Pinpoint the cell where the given text exists, returning its (X, Y) midpoint coordinate. 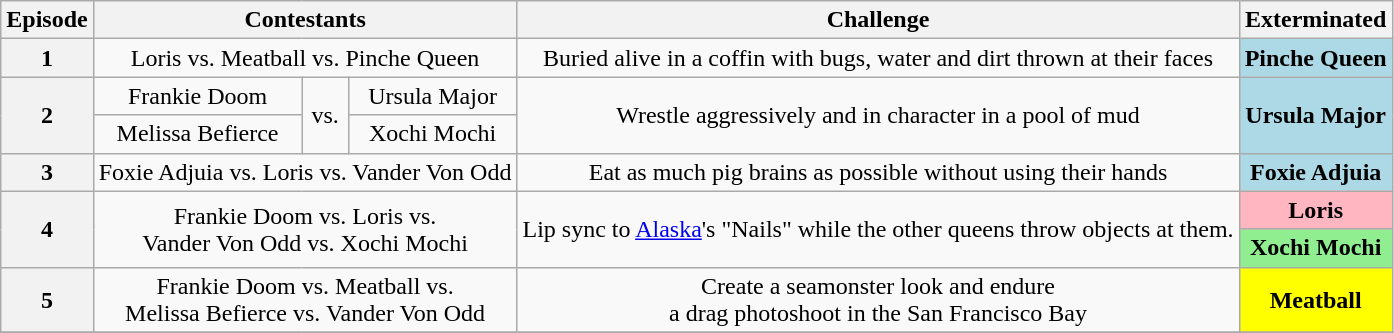
Eat as much pig brains as possible without using their hands (878, 172)
Loris (1316, 210)
Meatball (1316, 300)
Create a seamonster look and endurea drag photoshoot in the San Francisco Bay (878, 300)
Challenge (878, 20)
4 (47, 229)
5 (47, 300)
Wrestle aggressively and in character in a pool of mud (878, 115)
Frankie Doom (198, 96)
2 (47, 115)
Foxie Adjuia (1316, 172)
Foxie Adjuia vs. Loris vs. Vander Von Odd (305, 172)
Lip sync to Alaska's "Nails" while the other queens throw objects at them. (878, 229)
1 (47, 58)
Buried alive in a coffin with bugs, water and dirt thrown at their faces (878, 58)
Episode (47, 20)
Contestants (305, 20)
Frankie Doom vs. Loris vs.Vander Von Odd vs. Xochi Mochi (305, 229)
Exterminated (1316, 20)
Loris vs. Meatball vs. Pinche Queen (305, 58)
Melissa Befierce (198, 134)
Frankie Doom vs. Meatball vs.Melissa Befierce vs. Vander Von Odd (305, 300)
Pinche Queen (1316, 58)
vs. (325, 115)
3 (47, 172)
